Pinpoint the cell where the given text exists, returning its (X, Y) midpoint coordinate. 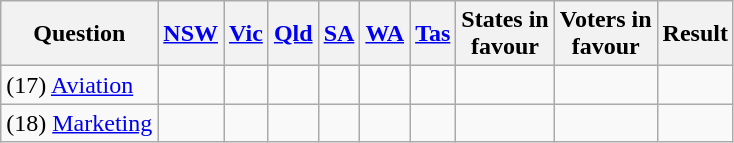
(18) Marketing (80, 123)
NSW (191, 34)
Voters infavour (606, 34)
Tas (433, 34)
WA (385, 34)
States infavour (505, 34)
Qld (293, 34)
(17) Aviation (80, 85)
Question (80, 34)
SA (339, 34)
Result (695, 34)
Vic (246, 34)
